Return [x, y] of the center of cell containing provided text 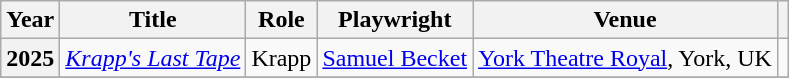
Krapp's Last Tape [153, 58]
Venue [626, 20]
Title [153, 20]
Playwright [395, 20]
Year [30, 20]
2025 [30, 58]
Samuel Becket [395, 58]
York Theatre Royal, York, UK [626, 58]
Krapp [282, 58]
Role [282, 20]
